Determine the (X, Y) coordinate at the center of the cell enclosing the given text.  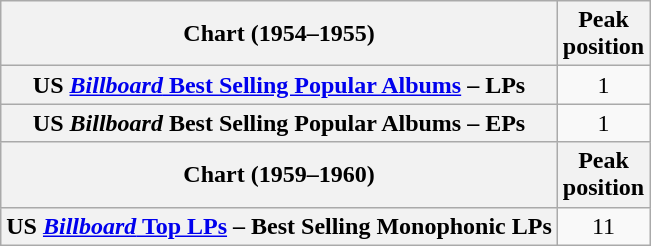
US Billboard Best Selling Popular Albums – LPs (280, 85)
11 (603, 226)
Chart (1954–1955) (280, 34)
US Billboard Top LPs – Best Selling Monophonic LPs (280, 226)
Chart (1959–1960) (280, 174)
US Billboard Best Selling Popular Albums – EPs (280, 123)
